Locate the cell with the specified text and output its [x, y] center coordinate. 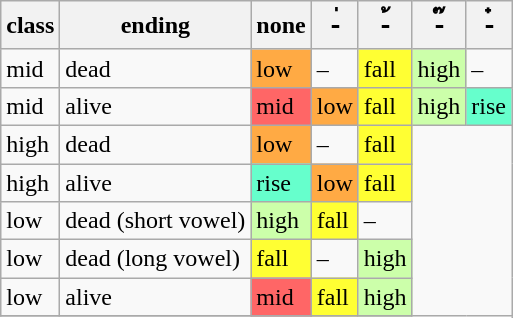
class [30, 26]
-๋ [489, 26]
-่ [334, 26]
-้ [385, 26]
dead (short vowel) [156, 221]
none [281, 26]
dead (long vowel) [156, 259]
ending [156, 26]
-๊ [439, 26]
